Determine the [X, Y] coordinate at the center of the cell enclosing the given text.  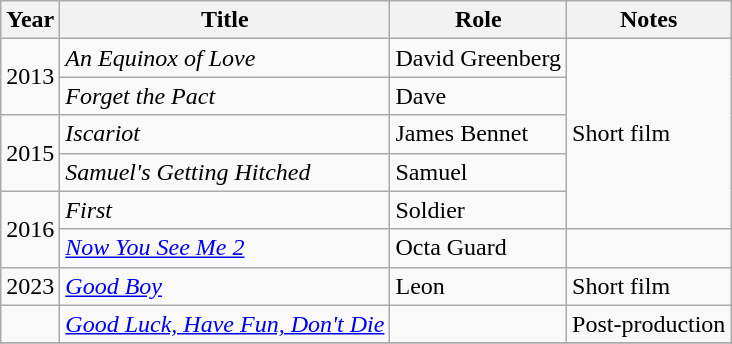
An Equinox of Love [225, 58]
Now You See Me 2 [225, 248]
Year [30, 20]
Good Luck, Have Fun, Don't Die [225, 324]
Samuel's Getting Hitched [225, 172]
Notes [649, 20]
Title [225, 20]
2016 [30, 229]
Dave [478, 96]
James Bennet [478, 134]
Samuel [478, 172]
Forget the Pact [225, 96]
Good Boy [225, 286]
Post-production [649, 324]
David Greenberg [478, 58]
2013 [30, 77]
Role [478, 20]
2015 [30, 153]
First [225, 210]
Soldier [478, 210]
Leon [478, 286]
Octa Guard [478, 248]
2023 [30, 286]
Iscariot [225, 134]
